Find where the given text appears and provide that cell's center as (x, y) coordinate. 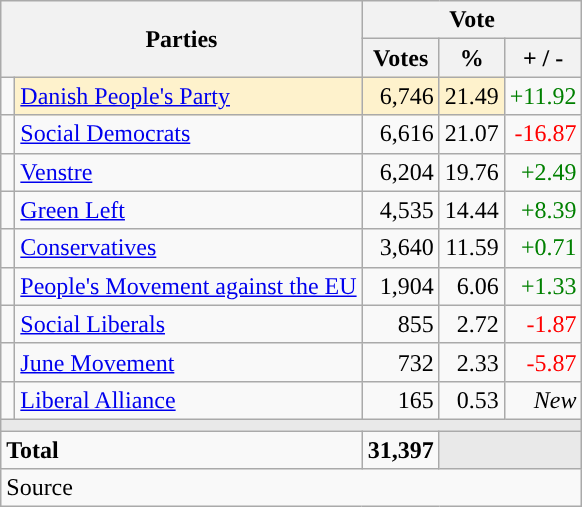
6,616 (400, 134)
Source (292, 488)
0.53 (472, 400)
+0.71 (543, 248)
11.59 (472, 248)
% (472, 58)
31,397 (400, 449)
June Movement (188, 362)
6,204 (400, 172)
+1.33 (543, 286)
Parties (182, 39)
6,746 (400, 96)
21.07 (472, 134)
Votes (400, 58)
Green Left (188, 210)
6.06 (472, 286)
People's Movement against the EU (188, 286)
21.49 (472, 96)
Liberal Alliance (188, 400)
-1.87 (543, 324)
19.76 (472, 172)
Venstre (188, 172)
-16.87 (543, 134)
732 (400, 362)
165 (400, 400)
-5.87 (543, 362)
1,904 (400, 286)
2.72 (472, 324)
855 (400, 324)
3,640 (400, 248)
Danish People's Party (188, 96)
Social Liberals (188, 324)
2.33 (472, 362)
Vote (472, 20)
Total (182, 449)
Conservatives (188, 248)
+ / - (543, 58)
4,535 (400, 210)
+11.92 (543, 96)
Social Democrats (188, 134)
+8.39 (543, 210)
+2.49 (543, 172)
14.44 (472, 210)
New (543, 400)
